From the cell containing the given text, extract its center point as (X, Y) coordinate. 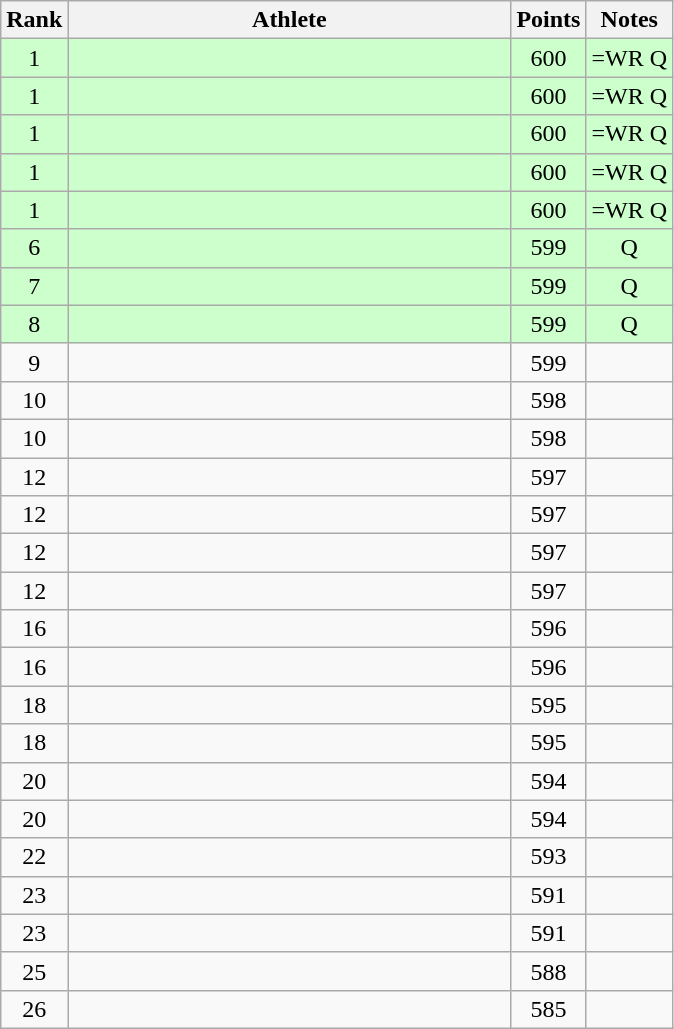
588 (548, 971)
22 (34, 857)
7 (34, 286)
Points (548, 20)
26 (34, 1009)
9 (34, 362)
8 (34, 324)
Rank (34, 20)
Notes (630, 20)
25 (34, 971)
593 (548, 857)
Athlete (290, 20)
6 (34, 248)
585 (548, 1009)
